From the cell containing the given text, extract its center point as [x, y] coordinate. 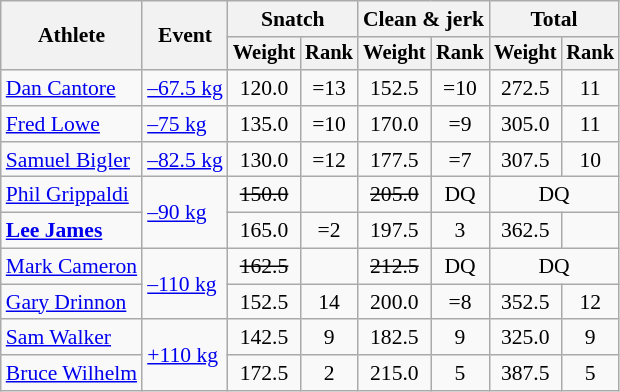
352.5 [525, 302]
Snatch [293, 19]
Phil Grippaldi [72, 195]
182.5 [394, 338]
272.5 [525, 88]
325.0 [525, 338]
–110 kg [185, 284]
Event [185, 36]
=13 [329, 88]
Gary Drinnon [72, 302]
120.0 [264, 88]
+110 kg [185, 356]
130.0 [264, 160]
12 [590, 302]
215.0 [394, 373]
305.0 [525, 124]
135.0 [264, 124]
=2 [329, 231]
=7 [460, 160]
14 [329, 302]
Clean & jerk [424, 19]
10 [590, 160]
205.0 [394, 195]
Sam Walker [72, 338]
Athlete [72, 36]
170.0 [394, 124]
Samuel Bigler [72, 160]
150.0 [264, 195]
Fred Lowe [72, 124]
–67.5 kg [185, 88]
=8 [460, 302]
–75 kg [185, 124]
Total [554, 19]
142.5 [264, 338]
Mark Cameron [72, 267]
212.5 [394, 267]
177.5 [394, 160]
172.5 [264, 373]
–82.5 kg [185, 160]
=9 [460, 124]
197.5 [394, 231]
162.5 [264, 267]
Lee James [72, 231]
Dan Cantore [72, 88]
387.5 [525, 373]
165.0 [264, 231]
Bruce Wilhelm [72, 373]
307.5 [525, 160]
=12 [329, 160]
362.5 [525, 231]
2 [329, 373]
–90 kg [185, 212]
200.0 [394, 302]
3 [460, 231]
